Return (x, y) of the center of cell containing provided text 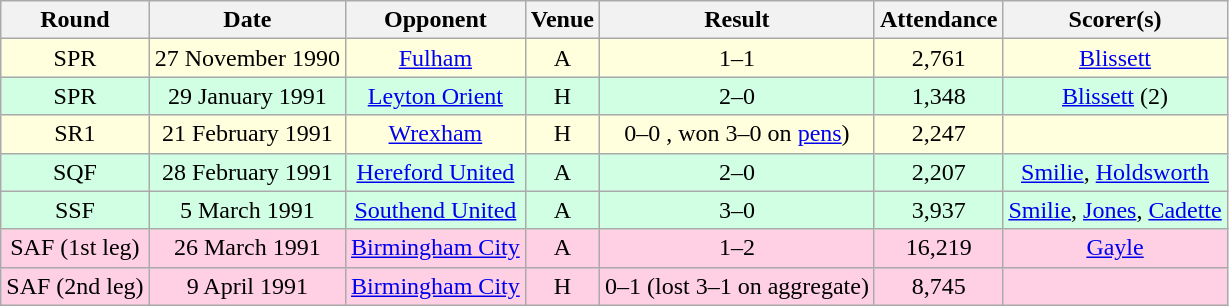
2,207 (938, 172)
0–1 (lost 3–1 on aggregate) (736, 286)
Leyton Orient (436, 96)
2,761 (938, 58)
Date (247, 20)
SSF (75, 210)
21 February 1991 (247, 134)
Result (736, 20)
SR1 (75, 134)
29 January 1991 (247, 96)
1–2 (736, 248)
2,247 (938, 134)
16,219 (938, 248)
Attendance (938, 20)
SQF (75, 172)
Venue (562, 20)
Scorer(s) (1115, 20)
Gayle (1115, 248)
Blissett (2) (1115, 96)
0–0 , won 3–0 on pens) (736, 134)
8,745 (938, 286)
Wrexham (436, 134)
SAF (1st leg) (75, 248)
1,348 (938, 96)
Round (75, 20)
26 March 1991 (247, 248)
5 March 1991 (247, 210)
Hereford United (436, 172)
3–0 (736, 210)
28 February 1991 (247, 172)
Blissett (1115, 58)
Southend United (436, 210)
27 November 1990 (247, 58)
1–1 (736, 58)
SAF (2nd leg) (75, 286)
Smilie, Jones, Cadette (1115, 210)
9 April 1991 (247, 286)
Fulham (436, 58)
Smilie, Holdsworth (1115, 172)
Opponent (436, 20)
3,937 (938, 210)
